Return [X, Y] of the center of cell containing provided text 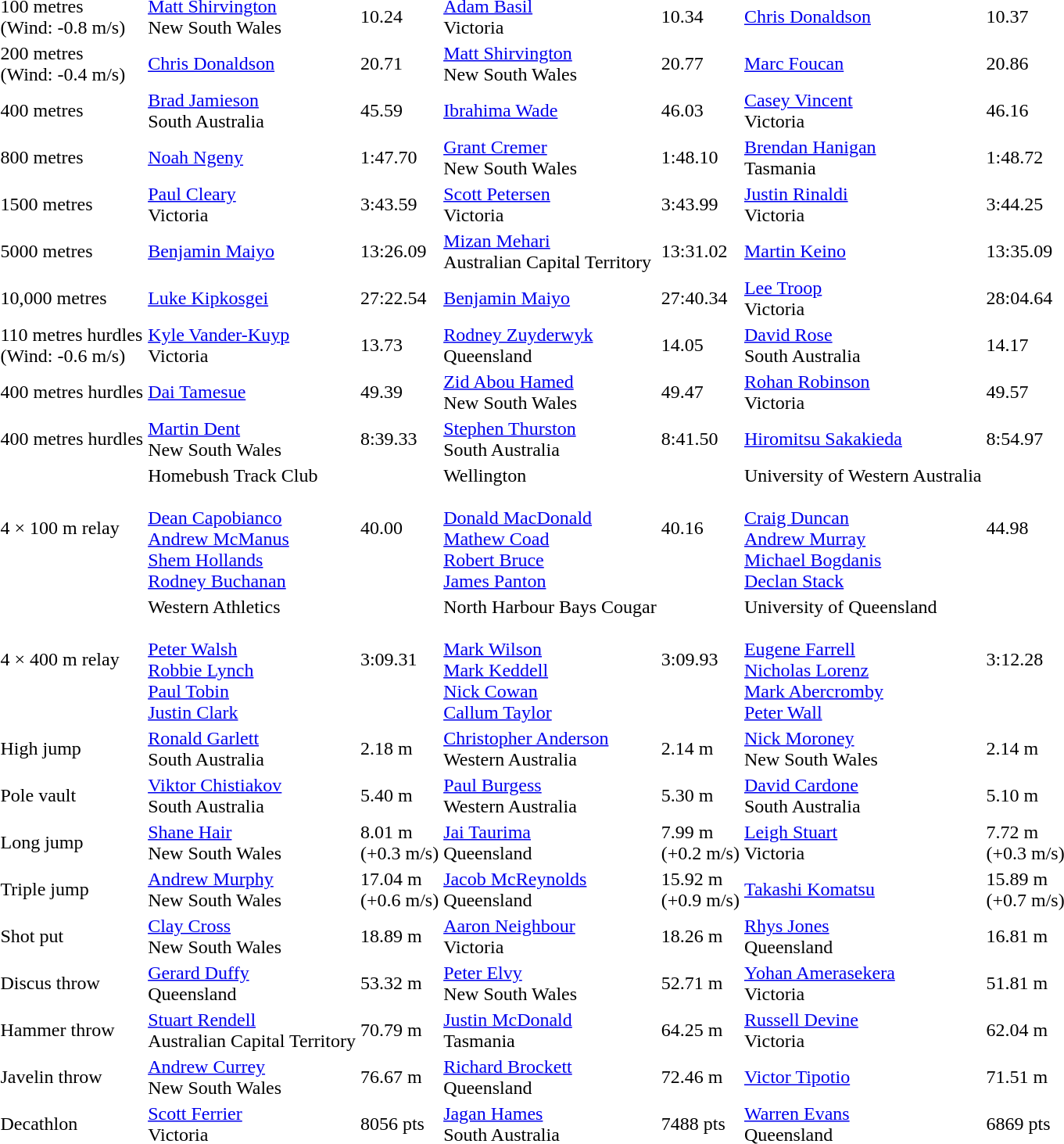
1:47.70 [399, 158]
3:09.93 [700, 660]
72.46 m [700, 1078]
Clay CrossNew South Wales [252, 937]
Richard BrockettQueensland [550, 1078]
Marc Foucan [863, 64]
2.18 m [399, 749]
3:43.99 [700, 205]
Andrew CurreyNew South Wales [252, 1078]
49.47 [700, 393]
Gerard DuffyQueensland [252, 984]
18.26 m [700, 937]
Paul ClearyVictoria [252, 205]
David CardoneSouth Australia [863, 796]
Rodney ZuyderwykQueensland [550, 346]
Jacob McReynoldsQueensland [550, 890]
13:26.09 [399, 252]
20.77 [700, 64]
76.67 m [399, 1078]
3:09.31 [399, 660]
45.59 [399, 111]
Justin RinaldiVictoria [863, 205]
Brendan HaniganTasmania [863, 158]
27:40.34 [700, 299]
Western AthleticsPeter WalshRobbie LynchPaul TobinJustin Clark [252, 660]
49.39 [399, 393]
46.03 [700, 111]
Dai Tamesue [252, 393]
Brad JamiesonSouth Australia [252, 111]
Rhys JonesQueensland [863, 937]
8:39.33 [399, 439]
Scott PetersenVictoria [550, 205]
15.92 m (+0.9 m/s) [700, 890]
David RoseSouth Australia [863, 346]
Peter ElvyNew South Wales [550, 984]
13:31.02 [700, 252]
Kyle Vander-KuypVictoria [252, 346]
Nick MoroneyNew South Wales [863, 749]
Viktor ChistiakovSouth Australia [252, 796]
Christopher AndersonWestern Australia [550, 749]
Justin McDonaldTasmania [550, 1031]
Chris Donaldson [252, 64]
Noah Ngeny [252, 158]
Paul BurgessWestern Australia [550, 796]
40.00 [399, 529]
Homebush Track ClubDean CapobiancoAndrew McManusShem HollandsRodney Buchanan [252, 529]
Takashi Komatsu [863, 890]
Grant CremerNew South Wales [550, 158]
2.14 m [700, 749]
5.30 m [700, 796]
14.05 [700, 346]
Leigh StuartVictoria [863, 843]
Stuart RendellAustralian Capital Territory [252, 1031]
Shane HairNew South Wales [252, 843]
27:22.54 [399, 299]
Lee TroopVictoria [863, 299]
WellingtonDonald MacDonaldMathew CoadRobert BruceJames Panton [550, 529]
8:41.50 [700, 439]
Martin Keino [863, 252]
Hiromitsu Sakakieda [863, 439]
Victor Tipotio [863, 1078]
18.89 m [399, 937]
Mizan MehariAustralian Capital Territory [550, 252]
52.71 m [700, 984]
3:43.59 [399, 205]
Ibrahima Wade [550, 111]
Rohan RobinsonVictoria [863, 393]
8.01 m (+0.3 m/s) [399, 843]
Russell DevineVictoria [863, 1031]
40.16 [700, 529]
Jai TaurimaQueensland [550, 843]
Martin DentNew South Wales [252, 439]
North Harbour Bays CougarMark WilsonMark KeddellNick CowanCallum Taylor [550, 660]
Casey VincentVictoria [863, 111]
Ronald GarlettSouth Australia [252, 749]
13.73 [399, 346]
5.40 m [399, 796]
1:48.10 [700, 158]
Yohan AmerasekeraVictoria [863, 984]
7.99 m (+0.2 m/s) [700, 843]
17.04 m (+0.6 m/s) [399, 890]
University of QueenslandEugene FarrellNicholas LorenzMark AbercrombyPeter Wall [863, 660]
Zid Abou HamedNew South Wales [550, 393]
64.25 m [700, 1031]
University of Western AustraliaCraig DuncanAndrew MurrayMichael BogdanisDeclan Stack [863, 529]
Stephen ThurstonSouth Australia [550, 439]
Luke Kipkosgei [252, 299]
70.79 m [399, 1031]
Matt ShirvingtonNew South Wales [550, 64]
20.71 [399, 64]
Aaron NeighbourVictoria [550, 937]
53.32 m [399, 984]
Andrew MurphyNew South Wales [252, 890]
